For the text-containing cell, return its midpoint in [x, y] coordinate format. 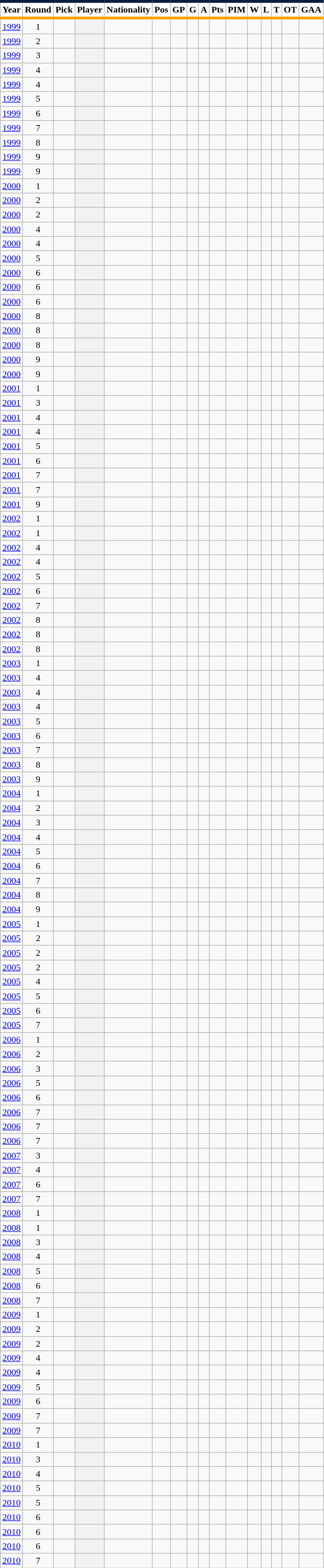
Pick [64, 10]
Pos [161, 10]
GP [179, 10]
A [204, 10]
Pts [218, 10]
W [254, 10]
G [193, 10]
PIM [237, 10]
GAA [311, 10]
T [276, 10]
OT [290, 10]
L [267, 10]
Round [38, 10]
Year [11, 10]
Player [90, 10]
Nationality [128, 10]
